From the cell containing the given text, extract its center point as [x, y] coordinate. 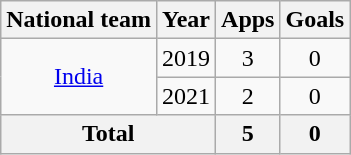
India [79, 77]
Year [186, 20]
2021 [186, 96]
National team [79, 20]
2 [248, 96]
Goals [315, 20]
Total [108, 134]
5 [248, 134]
2019 [186, 58]
Apps [248, 20]
3 [248, 58]
